For the text-containing cell, return its midpoint in [X, Y] coordinate format. 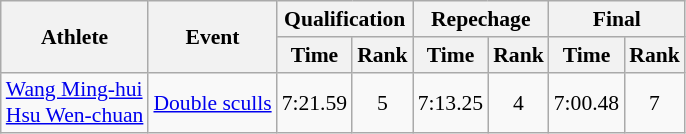
Repechage [481, 19]
Wang Ming-huiHsu Wen-chuan [75, 102]
7:21.59 [314, 102]
Qualification [345, 19]
Event [212, 36]
4 [518, 102]
7:00.48 [586, 102]
Double sculls [212, 102]
5 [382, 102]
Athlete [75, 36]
7 [654, 102]
7:13.25 [450, 102]
Final [617, 19]
